From the cell containing the given text, extract its center point as (X, Y) coordinate. 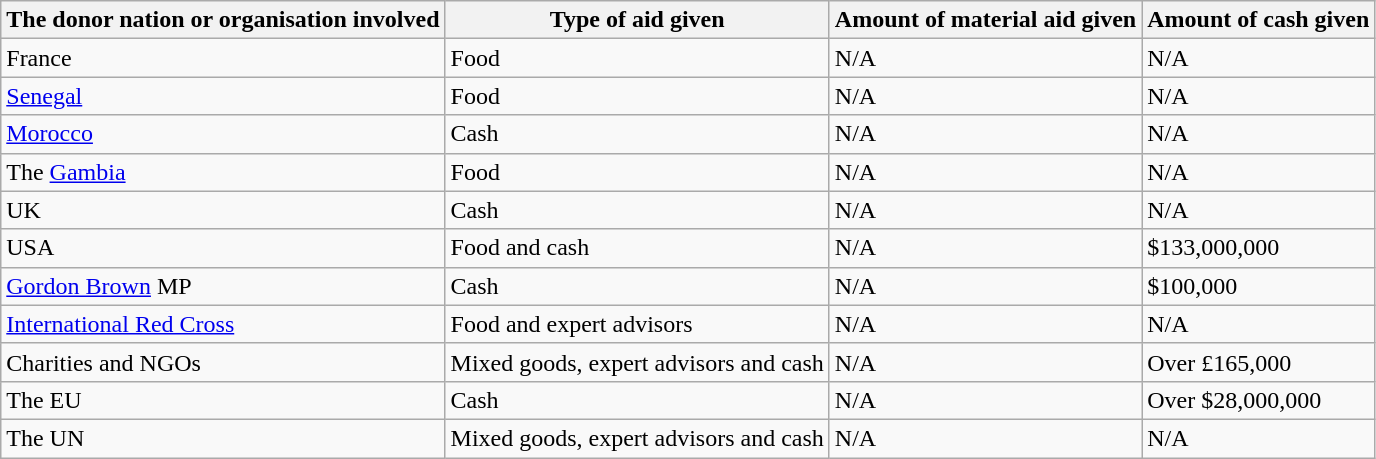
UK (223, 210)
Amount of material aid given (985, 20)
The Gambia (223, 172)
Amount of cash given (1258, 20)
The UN (223, 438)
International Red Cross (223, 324)
Food and cash (637, 248)
USA (223, 248)
Over £165,000 (1258, 362)
Over $28,000,000 (1258, 400)
Senegal (223, 96)
The EU (223, 400)
Morocco (223, 134)
Gordon Brown MP (223, 286)
Charities and NGOs (223, 362)
France (223, 58)
Food and expert advisors (637, 324)
Type of aid given (637, 20)
$133,000,000 (1258, 248)
$100,000 (1258, 286)
The donor nation or organisation involved (223, 20)
